From the cell containing the given text, extract its center point as (x, y) coordinate. 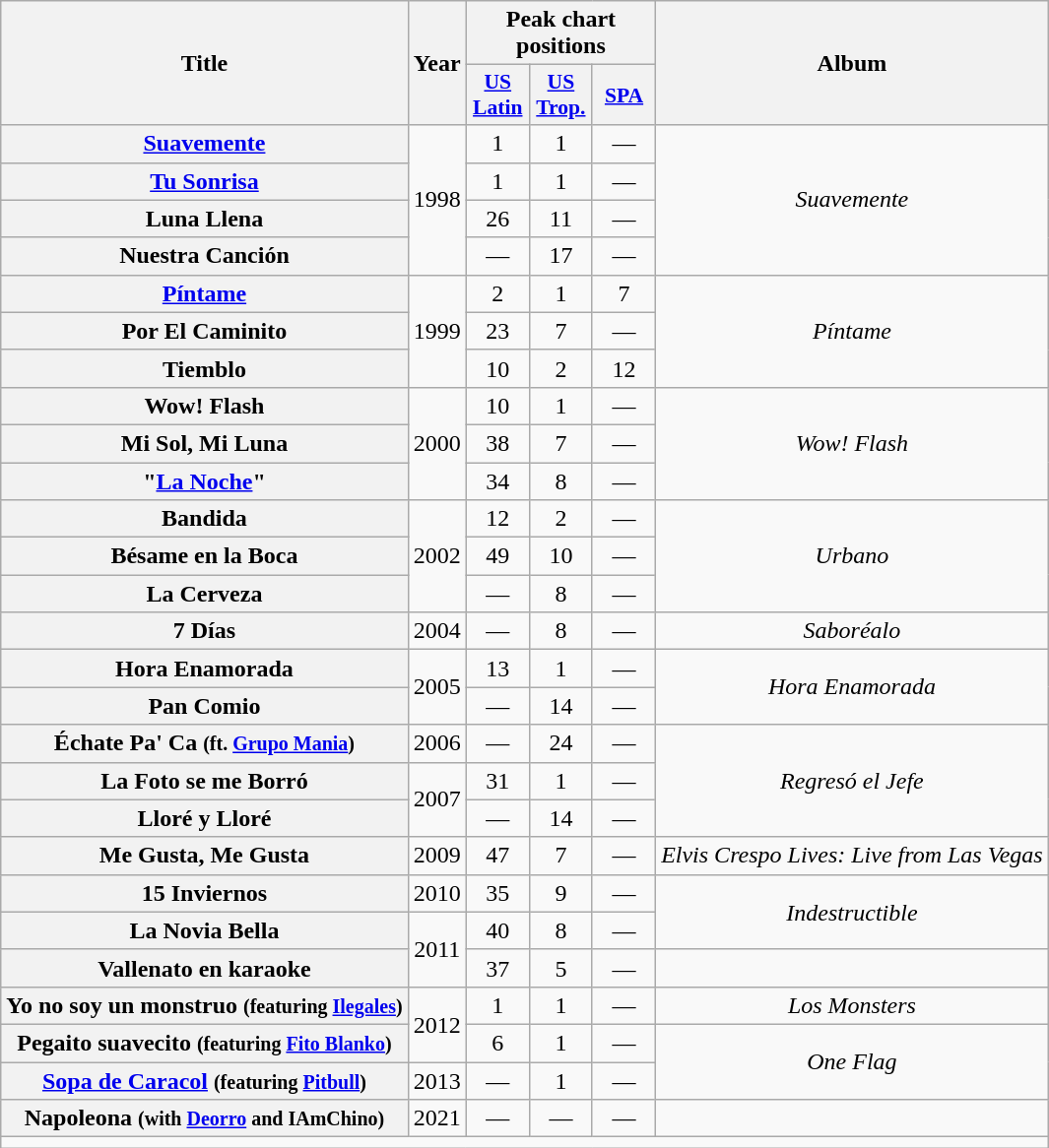
Vallenato en karaoke (205, 968)
2012 (437, 1024)
One Flag (853, 1061)
"La Noche" (205, 481)
Mi Sol, Mi Luna (205, 443)
Bésame en la Boca (205, 556)
Album (853, 63)
6 (497, 1043)
Me Gusta, Me Gusta (205, 856)
7 Días (205, 631)
35 (497, 893)
2006 (437, 743)
2007 (437, 799)
Nuestra Canción (205, 256)
La Novia Bella (205, 930)
Regresó el Jefe (853, 781)
SPA (623, 95)
Échate Pa' Ca (ft. Grupo Mania) (205, 743)
23 (497, 331)
Elvis Crespo Lives: Live from Las Vegas (853, 856)
13 (497, 669)
Sopa de Caracol (featuring Pitbull) (205, 1080)
24 (560, 743)
Indestructible (853, 912)
Yo no soy un monstruo (featuring Ilegales) (205, 1005)
USLatin (497, 95)
38 (497, 443)
1998 (437, 200)
2002 (437, 556)
Peak chart positions (560, 33)
37 (497, 968)
Luna Llena (205, 219)
USTrop. (560, 95)
Title (205, 63)
La Cerveza (205, 594)
47 (497, 856)
40 (497, 930)
2010 (437, 893)
2011 (437, 949)
17 (560, 256)
49 (497, 556)
Los Monsters (853, 1005)
Pegaito suavecito (featuring Fito Blanko) (205, 1043)
Por El Caminito (205, 331)
Tiemblo (205, 368)
Pan Comio (205, 706)
26 (497, 219)
31 (497, 781)
1999 (437, 331)
Saboréalo (853, 631)
2013 (437, 1080)
2009 (437, 856)
2000 (437, 443)
Urbano (853, 556)
Bandida (205, 519)
Lloré y Lloré (205, 818)
La Foto se me Borró (205, 781)
Tu Sonrisa (205, 181)
34 (497, 481)
2005 (437, 687)
2004 (437, 631)
2021 (437, 1118)
Napoleona (with Deorro and IAmChino) (205, 1118)
Year (437, 63)
15 Inviernos (205, 893)
5 (560, 968)
11 (560, 219)
9 (560, 893)
